Pinpoint the cell where the given text exists, returning its [X, Y] midpoint coordinate. 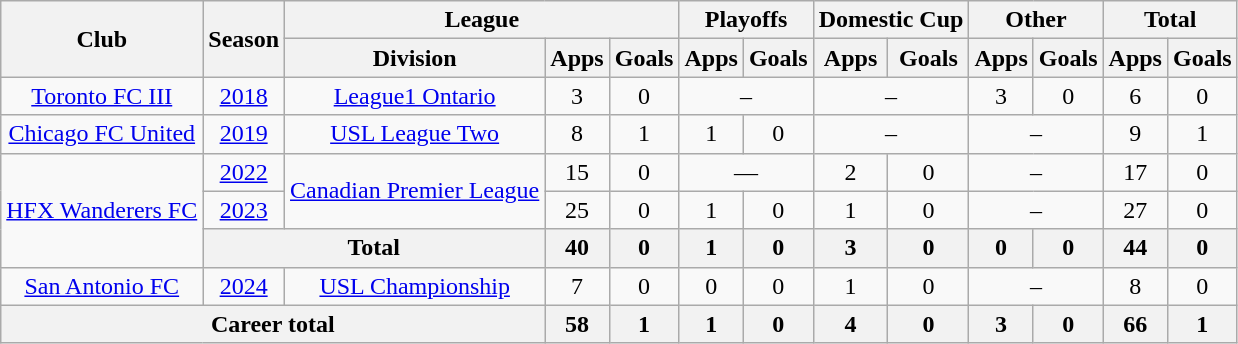
Toronto FC III [102, 96]
27 [1135, 210]
Division [415, 58]
San Antonio FC [102, 286]
4 [850, 324]
15 [577, 172]
Career total [273, 324]
2019 [244, 134]
9 [1135, 134]
Chicago FC United [102, 134]
League [482, 20]
40 [577, 248]
USL League Two [415, 134]
2022 [244, 172]
League1 Ontario [415, 96]
7 [577, 286]
58 [577, 324]
Canadian Premier League [415, 191]
Playoffs [746, 20]
2 [850, 172]
17 [1135, 172]
Domestic Cup [891, 20]
Other [1036, 20]
25 [577, 210]
— [746, 172]
2018 [244, 96]
Season [244, 39]
2024 [244, 286]
USL Championship [415, 286]
66 [1135, 324]
44 [1135, 248]
HFX Wanderers FC [102, 210]
Club [102, 39]
6 [1135, 96]
2023 [244, 210]
